Detect which cell encompasses the target text, then output its [x, y] center coordinate. 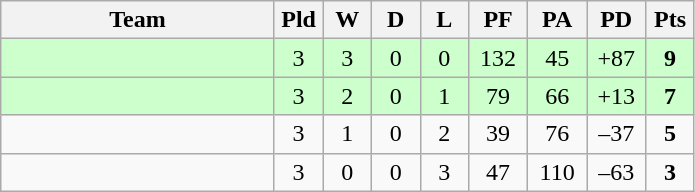
PD [616, 20]
W [348, 20]
110 [558, 172]
132 [498, 58]
9 [670, 58]
47 [498, 172]
39 [498, 134]
–37 [616, 134]
76 [558, 134]
+13 [616, 96]
5 [670, 134]
+87 [616, 58]
79 [498, 96]
7 [670, 96]
L [444, 20]
PF [498, 20]
45 [558, 58]
Pts [670, 20]
Pld [298, 20]
–63 [616, 172]
66 [558, 96]
PA [558, 20]
Team [138, 20]
D [396, 20]
